Identify which cell holds the provided text, then report its (X, Y) central coordinate. 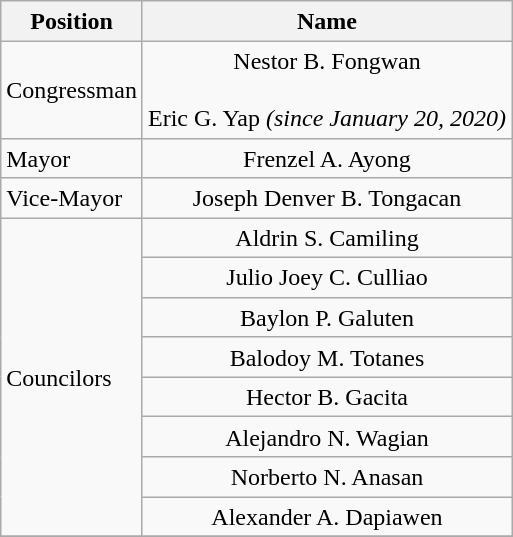
Joseph Denver B. Tongacan (326, 198)
Julio Joey C. Culliao (326, 278)
Norberto N. Anasan (326, 477)
Councilors (72, 378)
Alexander A. Dapiawen (326, 517)
Frenzel A. Ayong (326, 158)
Alejandro N. Wagian (326, 437)
Vice-Mayor (72, 198)
Name (326, 21)
Balodoy M. Totanes (326, 357)
Aldrin S. Camiling (326, 238)
Position (72, 21)
Hector B. Gacita (326, 397)
Congressman (72, 90)
Baylon P. Galuten (326, 317)
Mayor (72, 158)
Nestor B. FongwanEric G. Yap (since January 20, 2020) (326, 90)
